Determine the (X, Y) coordinate at the center of the cell enclosing the given text.  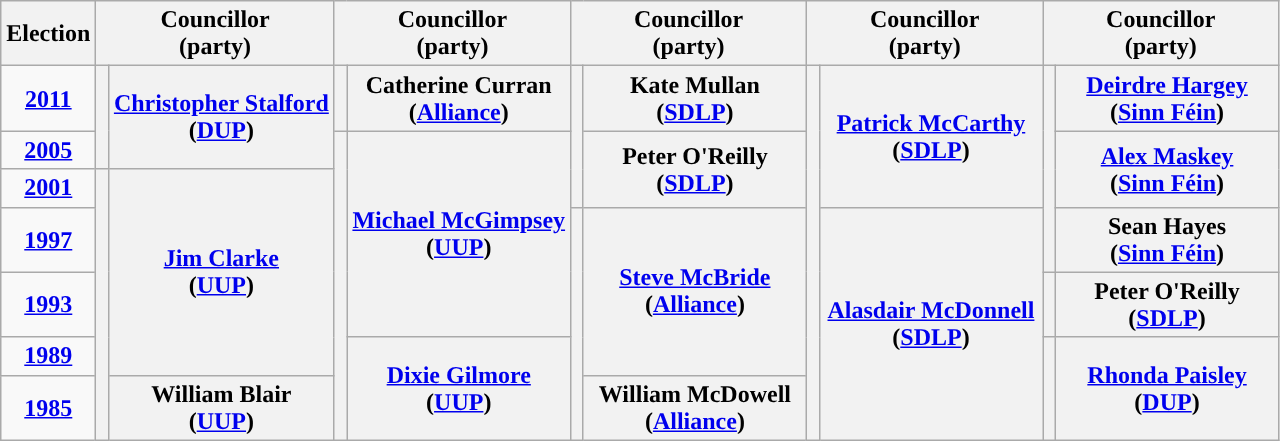
William Blair (UUP) (221, 408)
1989 (48, 356)
Steve McBride (Alliance) (695, 291)
Jim Clarke (UUP) (221, 272)
Kate Mullan (SDLP) (695, 98)
Michael McGimpsey (UUP) (459, 234)
1993 (48, 304)
Sean Hayes (Sinn Féin) (1167, 240)
2001 (48, 188)
1997 (48, 240)
Alasdair McDonnell (SDLP) (931, 324)
Rhonda Paisley (DUP) (1167, 388)
Election (48, 34)
Patrick McCarthy (SDLP) (931, 136)
Dixie Gilmore (UUP) (459, 388)
Alex Maskey (Sinn Féin) (1167, 169)
Deirdre Hargey (Sinn Féin) (1167, 98)
2011 (48, 98)
William McDowell (Alliance) (695, 408)
2005 (48, 150)
Christopher Stalford (DUP) (221, 118)
1985 (48, 408)
Catherine Curran (Alliance) (459, 98)
